Return (X, Y) of the center of cell containing provided text 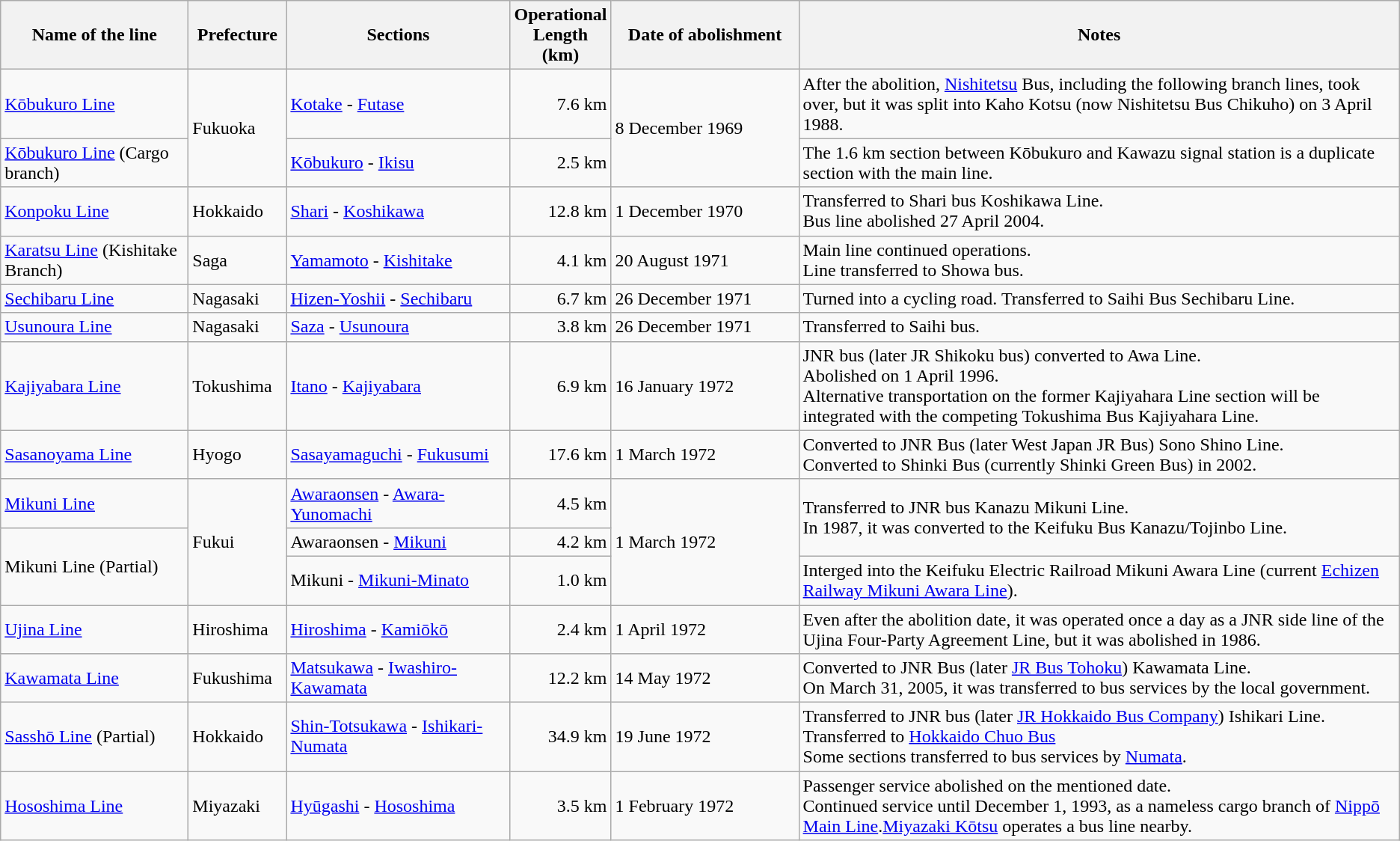
Karatsu Line (Kishitake Branch) (94, 260)
Mikuni Line (Partial) (94, 566)
Prefecture (238, 35)
OperationalLength (km) (561, 35)
Ujina Line (94, 629)
Hososhima Line (94, 806)
Transferred to Saihi bus. (1099, 327)
14 May 1972 (704, 678)
Awaraonsen - Awara-Yunomachi (398, 503)
1 December 1970 (704, 211)
Kajiyabara Line (94, 386)
12.8 km (561, 211)
Hiroshima (238, 629)
2.5 km (561, 163)
Kōbukuro Line (94, 104)
Sasayamaguchi - Fukusumi (398, 455)
Mikuni - Mikuni-Minato (398, 581)
Kawamata Line (94, 678)
6.9 km (561, 386)
Main line continued operations.Line transferred to Showa bus. (1099, 260)
Name of the line (94, 35)
19 June 1972 (704, 737)
Kōbukuro Line (Cargo branch) (94, 163)
3.8 km (561, 327)
6.7 km (561, 299)
Fukuoka (238, 129)
Itano - Kajiyabara (398, 386)
Fukui (238, 542)
Kotake - Futase (398, 104)
1 February 1972 (704, 806)
8 December 1969 (704, 129)
Notes (1099, 35)
Konpoku Line (94, 211)
Converted to JNR Bus (later JR Bus Tohoku) Kawamata Line.On March 31, 2005, it was transferred to bus services by the local government. (1099, 678)
Hizen-Yoshii - Sechibaru (398, 299)
The 1.6 km section between Kōbukuro and Kawazu signal station is a duplicate section with the main line. (1099, 163)
Transferred to Shari bus Koshikawa Line.Bus line abolished 27 April 2004. (1099, 211)
17.6 km (561, 455)
4.1 km (561, 260)
Saza - Usunoura (398, 327)
4.2 km (561, 542)
Mikuni Line (94, 503)
Hiroshima - Kamiōkō (398, 629)
3.5 km (561, 806)
Kōbukuro - Ikisu (398, 163)
Sections (398, 35)
2.4 km (561, 629)
Even after the abolition date, it was operated once a day as a JNR side line of the Ujina Four-Party Agreement Line, but it was abolished in 1986. (1099, 629)
Sechibaru Line (94, 299)
Shin-Totsukawa - Ishikari-Numata (398, 737)
Saga (238, 260)
Yamamoto - Kishitake (398, 260)
Hyogo (238, 455)
12.2 km (561, 678)
7.6 km (561, 104)
Date of abolishment (704, 35)
Interged into the Keifuku Electric Railroad Mikuni Awara Line (current Echizen Railway Mikuni Awara Line). (1099, 581)
Sasanoyama Line (94, 455)
Turned into a cycling road. Transferred to Saihi Bus Sechibaru Line. (1099, 299)
34.9 km (561, 737)
1.0 km (561, 581)
20 August 1971 (704, 260)
Sasshō Line (Partial) (94, 737)
Fukushima (238, 678)
Awaraonsen - Mikuni (398, 542)
Shari - Koshikawa (398, 211)
Tokushima (238, 386)
1 April 1972 (704, 629)
4.5 km (561, 503)
Usunoura Line (94, 327)
Matsukawa - Iwashiro-Kawamata (398, 678)
Transferred to JNR bus Kanazu Mikuni Line.In 1987, it was converted to the Keifuku Bus Kanazu/Tojinbo Line. (1099, 518)
Miyazaki (238, 806)
Converted to JNR Bus (later West Japan JR Bus) Sono Shino Line.Converted to Shinki Bus (currently Shinki Green Bus) in 2002. (1099, 455)
Hyūgashi - Hososhima (398, 806)
16 January 1972 (704, 386)
